Capture the cell that displays the provided text and extract its (x, y) central coordinate. 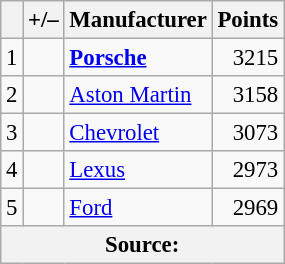
Porsche (138, 58)
Manufacturer (138, 20)
Chevrolet (138, 133)
3215 (248, 58)
Lexus (138, 170)
Ford (138, 208)
Aston Martin (138, 95)
3 (12, 133)
+/– (44, 20)
Source: (142, 245)
2 (12, 95)
5 (12, 208)
Points (248, 20)
1 (12, 58)
3073 (248, 133)
2969 (248, 208)
2973 (248, 170)
4 (12, 170)
3158 (248, 95)
